Return (X, Y) of the center of cell containing provided text 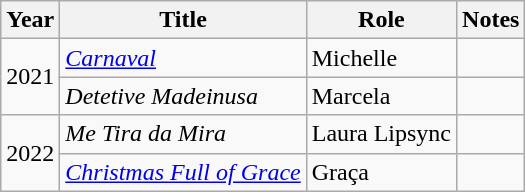
Marcela (381, 96)
2022 (30, 153)
Detetive Madeinusa (183, 96)
Graça (381, 172)
Me Tira da Mira (183, 134)
Title (183, 20)
Christmas Full of Grace (183, 172)
Michelle (381, 58)
Role (381, 20)
Notes (491, 20)
Laura Lipsync (381, 134)
2021 (30, 77)
Carnaval (183, 58)
Year (30, 20)
